From the cell containing the given text, extract its center point as [x, y] coordinate. 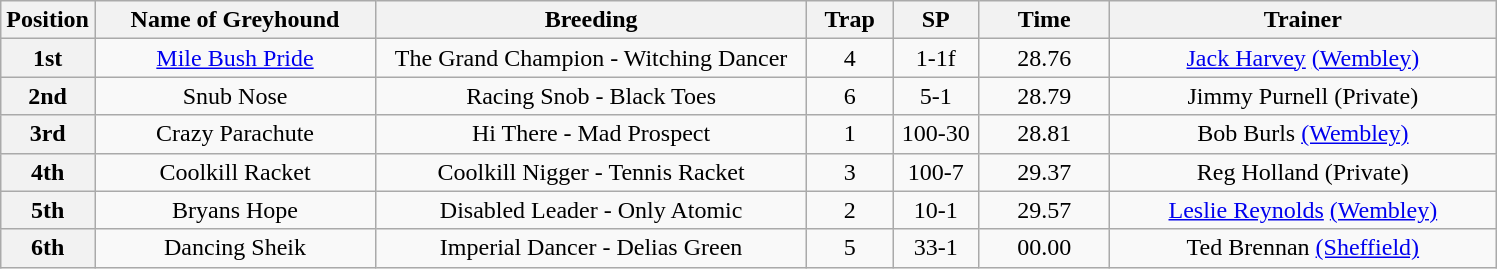
Position [48, 20]
The Grand Champion - Witching Dancer [592, 58]
10-1 [936, 210]
Snub Nose [234, 96]
Leslie Reynolds (Wembley) [1303, 210]
Trainer [1303, 20]
Racing Snob - Black Toes [592, 96]
5th [48, 210]
1 [850, 134]
Trap [850, 20]
Coolkill Racket [234, 172]
100-7 [936, 172]
28.81 [1044, 134]
Disabled Leader - Only Atomic [592, 210]
Bob Burls (Wembley) [1303, 134]
1-1f [936, 58]
Ted Brennan (Sheffield) [1303, 248]
6 [850, 96]
5 [850, 248]
Reg Holland (Private) [1303, 172]
Hi There - Mad Prospect [592, 134]
Dancing Sheik [234, 248]
Jack Harvey (Wembley) [1303, 58]
Jimmy Purnell (Private) [1303, 96]
100-30 [936, 134]
3 [850, 172]
28.79 [1044, 96]
33-1 [936, 248]
Time [1044, 20]
4 [850, 58]
6th [48, 248]
Crazy Parachute [234, 134]
4th [48, 172]
Bryans Hope [234, 210]
29.57 [1044, 210]
1st [48, 58]
Coolkill Nigger - Tennis Racket [592, 172]
5-1 [936, 96]
2nd [48, 96]
28.76 [1044, 58]
29.37 [1044, 172]
00.00 [1044, 248]
Imperial Dancer - Delias Green [592, 248]
3rd [48, 134]
SP [936, 20]
Mile Bush Pride [234, 58]
Breeding [592, 20]
Name of Greyhound [234, 20]
2 [850, 210]
